Find where the given text appears and provide that cell's center as (X, Y) coordinate. 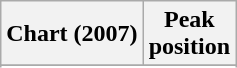
Peakposition (189, 34)
Chart (2007) (72, 34)
